Output the [X, Y] coordinate of the center of the cell containing the given text.  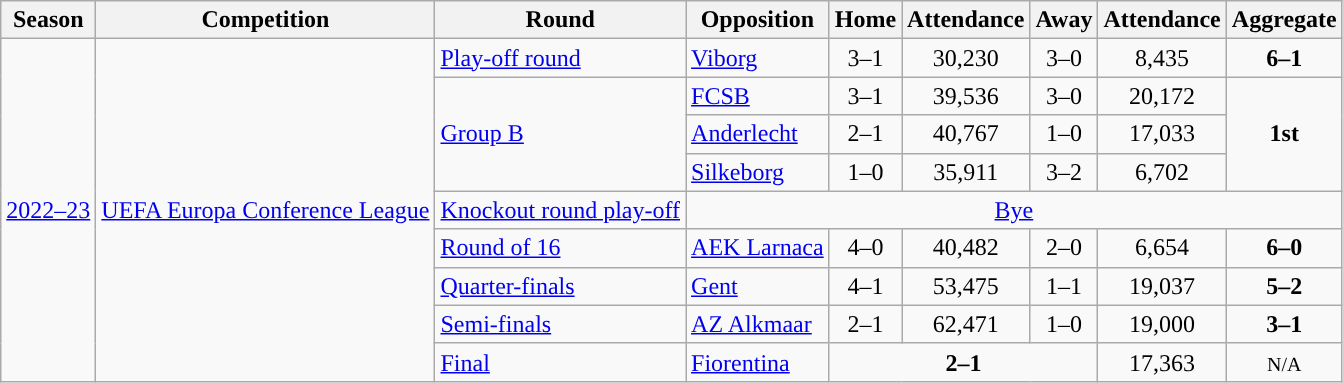
6–1 [1284, 58]
2–0 [1064, 248]
AZ Alkmaar [758, 324]
1–1 [1064, 286]
19,000 [1162, 324]
5–2 [1284, 286]
Semi-finals [560, 324]
35,911 [966, 172]
Silkeborg [758, 172]
3–2 [1064, 172]
40,482 [966, 248]
39,536 [966, 96]
20,172 [1162, 96]
Quarter-finals [560, 286]
Anderlecht [758, 134]
Home [865, 20]
Round of 16 [560, 248]
19,037 [1162, 286]
UEFA Europa Conference League [266, 210]
N/A [1284, 362]
62,471 [966, 324]
Season [48, 20]
Away [1064, 20]
1st [1284, 134]
Round [560, 20]
4–0 [865, 248]
Play-off round [560, 58]
6–0 [1284, 248]
Aggregate [1284, 20]
4–1 [865, 286]
Fiorentina [758, 362]
Knockout round play-off [560, 210]
Competition [266, 20]
Bye [1014, 210]
FCSB [758, 96]
AEK Larnaca [758, 248]
8,435 [1162, 58]
6,654 [1162, 248]
17,033 [1162, 134]
17,363 [1162, 362]
53,475 [966, 286]
30,230 [966, 58]
Gent [758, 286]
40,767 [966, 134]
Opposition [758, 20]
2022–23 [48, 210]
Group B [560, 134]
Viborg [758, 58]
6,702 [1162, 172]
Final [560, 362]
